Extract the [X, Y] coordinate from the center of the cell holding the provided text.  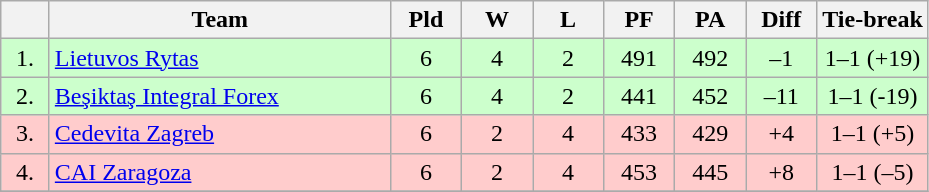
Cedevita Zagreb [220, 134]
Team [220, 20]
1–1 (-19) [873, 96]
433 [640, 134]
2. [26, 96]
492 [710, 58]
453 [640, 172]
Lietuvos Rytas [220, 58]
1–1 (–5) [873, 172]
4. [26, 172]
1–1 (+19) [873, 58]
–1 [782, 58]
+8 [782, 172]
Diff [782, 20]
1–1 (+5) [873, 134]
429 [710, 134]
452 [710, 96]
1. [26, 58]
Pld [426, 20]
PA [710, 20]
–11 [782, 96]
445 [710, 172]
3. [26, 134]
L [568, 20]
PF [640, 20]
491 [640, 58]
441 [640, 96]
Tie-break [873, 20]
Beşiktaş Integral Forex [220, 96]
W [496, 20]
+4 [782, 134]
CAI Zaragoza [220, 172]
